From the cell containing the given text, extract its center point as (X, Y) coordinate. 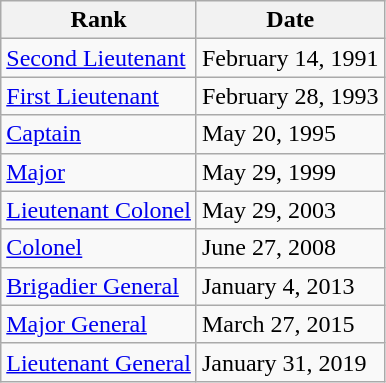
May 29, 1999 (290, 172)
Captain (99, 134)
May 20, 1995 (290, 134)
Second Lieutenant (99, 58)
First Lieutenant (99, 96)
June 27, 2008 (290, 248)
March 27, 2015 (290, 324)
Colonel (99, 248)
Brigadier General (99, 286)
January 4, 2013 (290, 286)
Major (99, 172)
Lieutenant General (99, 362)
February 28, 1993 (290, 96)
January 31, 2019 (290, 362)
Rank (99, 20)
Lieutenant Colonel (99, 210)
May 29, 2003 (290, 210)
Major General (99, 324)
Date (290, 20)
February 14, 1991 (290, 58)
